Identify which cell holds the provided text, then report its [X, Y] central coordinate. 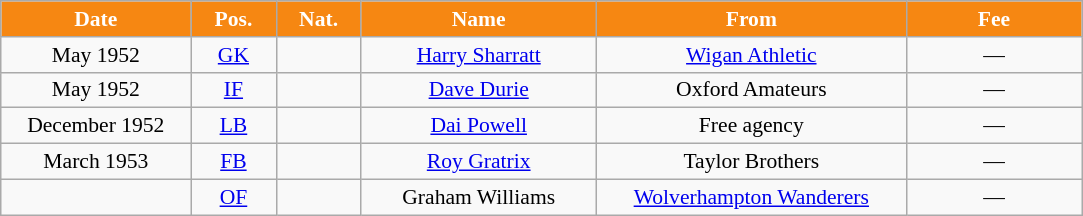
Wolverhampton Wanderers [751, 197]
Pos. [234, 19]
December 1952 [96, 126]
OF [234, 197]
Wigan Athletic [751, 55]
Date [96, 19]
Nat. [318, 19]
Roy Gratrix [478, 162]
IF [234, 90]
Taylor Brothers [751, 162]
Fee [994, 19]
Free agency [751, 126]
GK [234, 55]
March 1953 [96, 162]
Dai Powell [478, 126]
FB [234, 162]
Harry Sharratt [478, 55]
From [751, 19]
Graham Williams [478, 197]
LB [234, 126]
Oxford Amateurs [751, 90]
Name [478, 19]
Dave Durie [478, 90]
